Extract the [x, y] coordinate from the center of the cell holding the provided text.  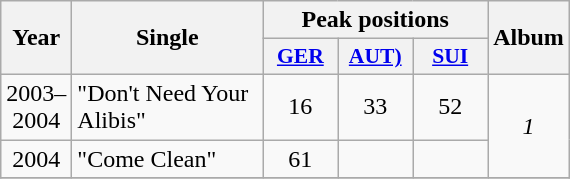
AUT) [376, 57]
Peak positions [376, 20]
52 [450, 106]
1 [529, 126]
Year [36, 38]
GER [300, 57]
2003–2004 [36, 106]
"Don't Need Your Alibis" [168, 106]
SUI [450, 57]
61 [300, 159]
2004 [36, 159]
Album [529, 38]
33 [376, 106]
Single [168, 38]
"Come Clean" [168, 159]
16 [300, 106]
